Scan for the cell matching the given text and deliver its [x, y] coordinate at center. 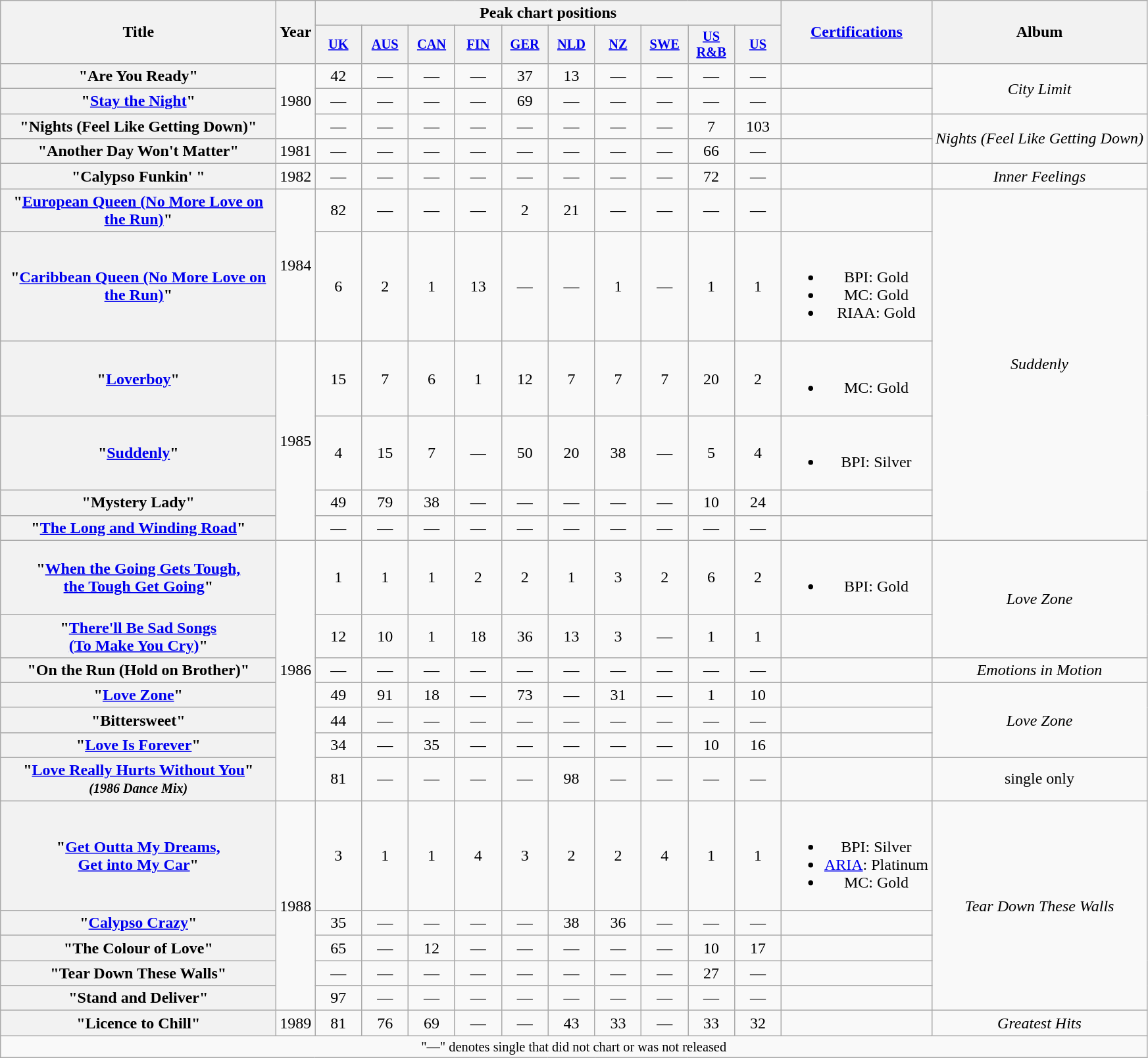
103 [758, 126]
1985 [296, 441]
"Mystery Lady" [138, 503]
"Suddenly" [138, 453]
UK [338, 45]
27 [712, 973]
79 [386, 503]
1982 [296, 176]
single only [1039, 779]
82 [338, 211]
"Tear Down These Walls" [138, 973]
"The Long and Winding Road" [138, 528]
BPI: SilverARIA: PlatinumMC: Gold [857, 855]
32 [758, 1023]
1988 [296, 905]
NZ [618, 45]
USR&B [712, 45]
65 [338, 948]
Peak chart positions [549, 13]
76 [386, 1023]
City Limit [1039, 88]
US [758, 45]
43 [571, 1023]
5 [712, 453]
98 [571, 779]
Tear Down These Walls [1039, 905]
97 [338, 998]
Year [296, 32]
44 [338, 720]
"Stay the Night" [138, 101]
AUS [386, 45]
"Loverboy" [138, 379]
"Calypso Funkin' " [138, 176]
NLD [571, 45]
37 [525, 76]
"Nights (Feel Like Getting Down)" [138, 126]
"Get Outta My Dreams, Get into My Car" [138, 855]
"Love Really Hurts Without You" (1986 Dance Mix) [138, 779]
31 [618, 695]
Emotions in Motion [1039, 670]
"Love Is Forever" [138, 745]
17 [758, 948]
"Another Day Won't Matter" [138, 151]
"Love Zone" [138, 695]
"The Colour of Love" [138, 948]
BPI: GoldMC: GoldRIAA: Gold [857, 287]
"Bittersweet" [138, 720]
72 [712, 176]
1980 [296, 101]
Title [138, 32]
Certifications [857, 32]
"There'll Be Sad Songs (To Make You Cry)" [138, 636]
73 [525, 695]
FIN [478, 45]
"—" denotes single that did not chart or was not released [574, 1047]
CAN [432, 45]
1984 [296, 265]
1986 [296, 670]
SWE [664, 45]
"Stand and Deliver" [138, 998]
"European Queen (No More Love on the Run)" [138, 211]
21 [571, 211]
24 [758, 503]
34 [338, 745]
Inner Feelings [1039, 176]
1981 [296, 151]
Nights (Feel Like Getting Down) [1039, 139]
BPI: Silver [857, 453]
Greatest Hits [1039, 1023]
91 [386, 695]
16 [758, 745]
"When the Going Gets Tough, the Tough Get Going" [138, 578]
50 [525, 453]
BPI: Gold [857, 578]
GER [525, 45]
"Are You Ready" [138, 76]
42 [338, 76]
MC: Gold [857, 379]
"Licence to Chill" [138, 1023]
66 [712, 151]
1989 [296, 1023]
"On the Run (Hold on Brother)" [138, 670]
"Caribbean Queen (No More Love on the Run)" [138, 287]
Album [1039, 32]
Suddenly [1039, 365]
"Calypso Crazy" [138, 923]
